Determine the [x, y] coordinate at the center of the cell enclosing the given text.  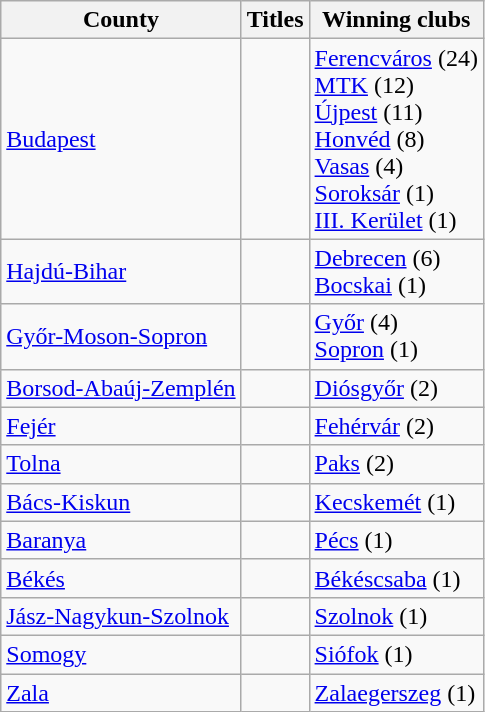
Zalaegerszeg (1) [396, 693]
Debrecen (6) Bocskai (1) [396, 272]
Győr (4) Sopron (1) [396, 336]
Hajdú-Bihar [121, 272]
Bács-Kiskun [121, 502]
Somogy [121, 654]
Békés [121, 578]
Paks (2) [396, 464]
Kecskemét (1) [396, 502]
Fehérvár (2) [396, 426]
Titles [275, 20]
Fejér [121, 426]
Pécs (1) [396, 540]
Zala [121, 693]
County [121, 20]
Ferencváros (24) MTK (12) Újpest (11) Honvéd (8) Vasas (4) Soroksár (1) III. Kerület (1) [396, 139]
Budapest [121, 139]
Tolna [121, 464]
Baranya [121, 540]
Winning clubs [396, 20]
Siófok (1) [396, 654]
Borsod-Abaúj-Zemplén [121, 388]
Békéscsaba (1) [396, 578]
Szolnok (1) [396, 616]
Diósgyőr (2) [396, 388]
Győr-Moson-Sopron [121, 336]
Jász-Nagykun-Szolnok [121, 616]
